Determine the [x, y] coordinate at the center of the cell enclosing the given text.  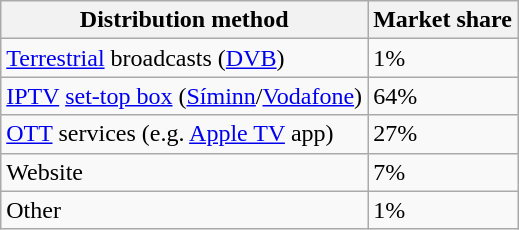
OTT services (e.g. Apple TV app) [184, 134]
Terrestrial broadcasts (DVB) [184, 58]
Market share [443, 20]
27% [443, 134]
IPTV set-top box (Síminn/Vodafone) [184, 96]
7% [443, 172]
Other [184, 210]
Distribution method [184, 20]
Website [184, 172]
64% [443, 96]
